Locate the cell with the specified text and output its (x, y) center coordinate. 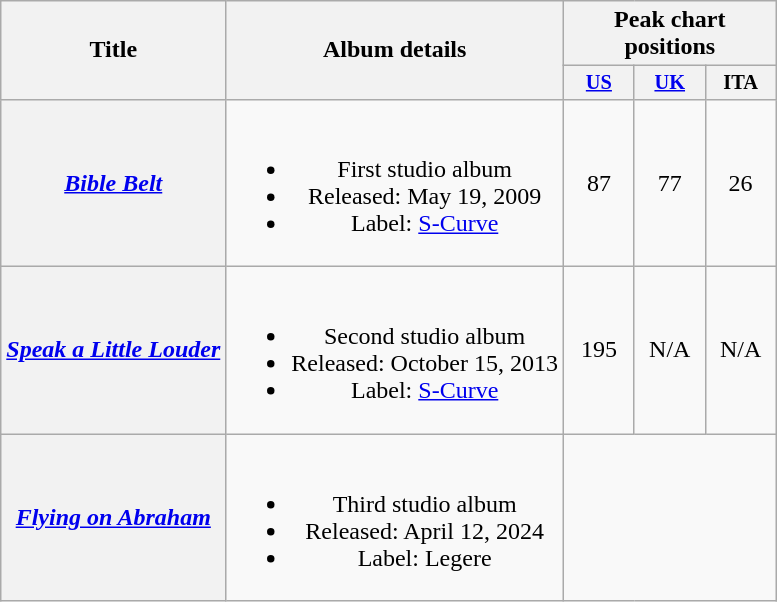
Peak chart positions (670, 34)
US (598, 83)
Third studio albumReleased: April 12, 2024Label: Legere (395, 518)
Speak a Little Louder (114, 350)
Flying on Abraham (114, 518)
Bible Belt (114, 182)
Album details (395, 50)
87 (598, 182)
195 (598, 350)
First studio albumReleased: May 19, 2009Label: S-Curve (395, 182)
UK (670, 83)
ITA (740, 83)
77 (670, 182)
Title (114, 50)
26 (740, 182)
Second studio albumReleased: October 15, 2013Label: S-Curve (395, 350)
